Identify which cell holds the provided text, then report its (X, Y) central coordinate. 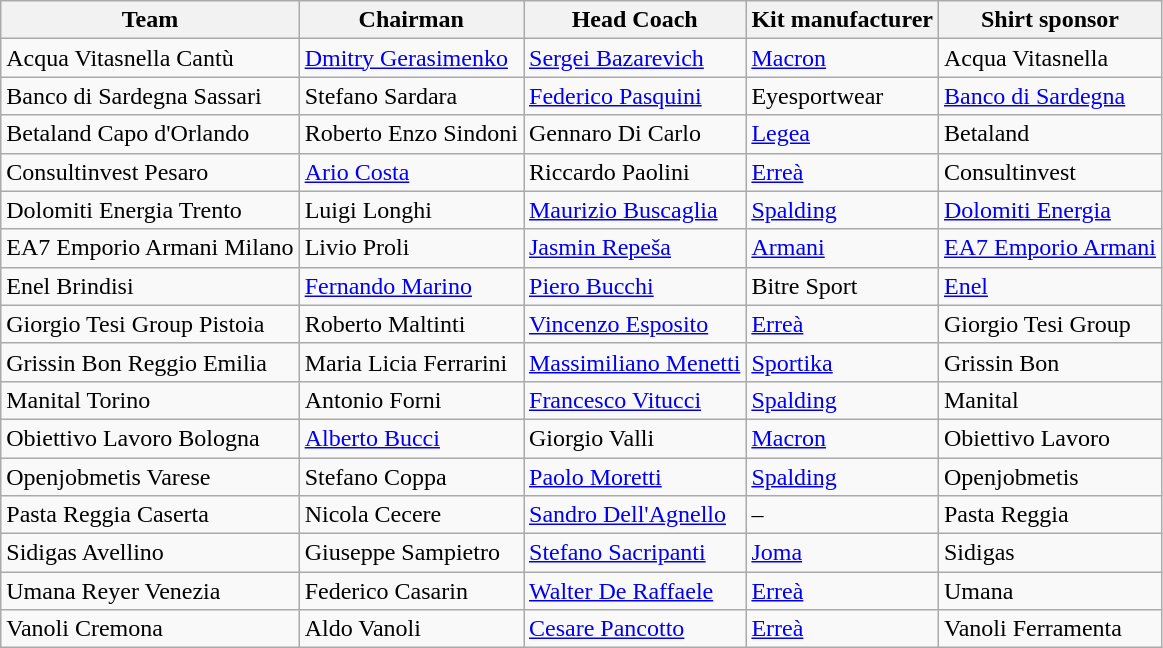
Joma (842, 553)
Armani (842, 248)
Sandro Dell'Agnello (635, 515)
Head Coach (635, 20)
Vanoli Ferramenta (1050, 629)
Roberto Enzo Sindoni (411, 134)
Enel (1050, 286)
Roberto Maltinti (411, 324)
Fernando Marino (411, 286)
Pasta Reggia (1050, 515)
Riccardo Paolini (635, 172)
Betaland (1050, 134)
Federico Pasquini (635, 96)
EA7 Emporio Armani (1050, 248)
Ario Costa (411, 172)
Banco di Sardegna (1050, 96)
Dmitry Gerasimenko (411, 58)
Sidigas (1050, 553)
Piero Bucchi (635, 286)
Giorgio Tesi Group (1050, 324)
Betaland Capo d'Orlando (150, 134)
Stefano Coppa (411, 477)
Livio Proli (411, 248)
Chairman (411, 20)
Pasta Reggia Caserta (150, 515)
Maurizio Buscaglia (635, 210)
Francesco Vitucci (635, 400)
Consultinvest (1050, 172)
Manital (1050, 400)
Kit manufacturer (842, 20)
Alberto Bucci (411, 438)
Obiettivo Lavoro Bologna (150, 438)
Team (150, 20)
Stefano Sardara (411, 96)
EA7 Emporio Armani Milano (150, 248)
Cesare Pancotto (635, 629)
Jasmin Repeša (635, 248)
Bitre Sport (842, 286)
Gennaro Di Carlo (635, 134)
Paolo Moretti (635, 477)
Grissin Bon (1050, 362)
Openjobmetis (1050, 477)
Enel Brindisi (150, 286)
Giorgio Valli (635, 438)
Giuseppe Sampietro (411, 553)
Obiettivo Lavoro (1050, 438)
Vanoli Cremona (150, 629)
Legea (842, 134)
Acqua Vitasnella (1050, 58)
Maria Licia Ferrarini (411, 362)
Giorgio Tesi Group Pistoia (150, 324)
Dolomiti Energia (1050, 210)
Aldo Vanoli (411, 629)
Sergei Bazarevich (635, 58)
Umana Reyer Venezia (150, 591)
Luigi Longhi (411, 210)
Sidigas Avellino (150, 553)
Nicola Cecere (411, 515)
Dolomiti Energia Trento (150, 210)
Openjobmetis Varese (150, 477)
– (842, 515)
Grissin Bon Reggio Emilia (150, 362)
Sportika (842, 362)
Antonio Forni (411, 400)
Banco di Sardegna Sassari (150, 96)
Umana (1050, 591)
Federico Casarin (411, 591)
Manital Torino (150, 400)
Eyesportwear (842, 96)
Walter De Raffaele (635, 591)
Vincenzo Esposito (635, 324)
Consultinvest Pesaro (150, 172)
Shirt sponsor (1050, 20)
Stefano Sacripanti (635, 553)
Acqua Vitasnella Cantù (150, 58)
Massimiliano Menetti (635, 362)
